Find where the given text appears and provide that cell's center as (X, Y) coordinate. 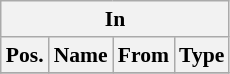
In (116, 19)
Name (81, 55)
Pos. (25, 55)
From (144, 55)
Type (202, 55)
